Pinpoint the cell where the given text exists, returning its (x, y) midpoint coordinate. 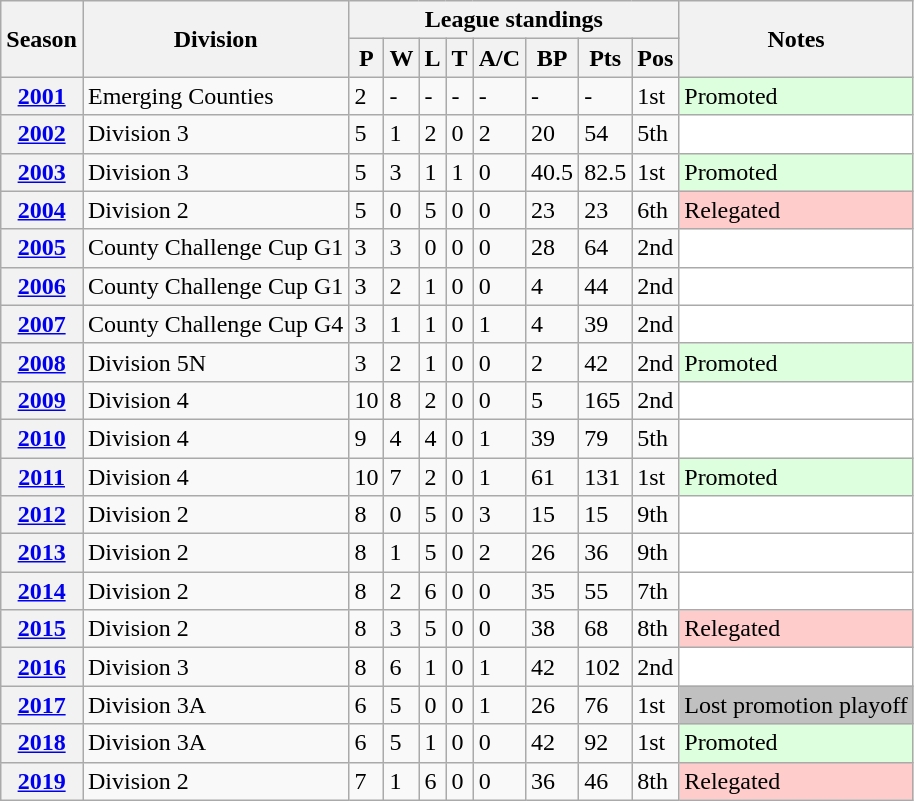
38 (552, 629)
2010 (42, 438)
6th (656, 210)
L (432, 58)
Division 5N (215, 362)
165 (606, 400)
7th (656, 591)
2016 (42, 667)
46 (606, 781)
2006 (42, 286)
P (366, 58)
2009 (42, 400)
9 (366, 438)
2017 (42, 705)
40.5 (552, 172)
Pts (606, 58)
102 (606, 667)
2003 (42, 172)
2015 (42, 629)
W (402, 58)
2018 (42, 743)
2005 (42, 248)
2007 (42, 324)
2002 (42, 134)
76 (606, 705)
68 (606, 629)
2008 (42, 362)
28 (552, 248)
Notes (796, 39)
County Challenge Cup G4 (215, 324)
82.5 (606, 172)
Pos (656, 58)
2001 (42, 96)
2013 (42, 553)
131 (606, 477)
35 (552, 591)
2019 (42, 781)
2012 (42, 515)
79 (606, 438)
2011 (42, 477)
54 (606, 134)
20 (552, 134)
T (460, 58)
League standings (514, 20)
A/C (499, 58)
Division (215, 39)
Emerging Counties (215, 96)
44 (606, 286)
Season (42, 39)
2004 (42, 210)
55 (606, 591)
92 (606, 743)
2014 (42, 591)
Lost promotion playoff (796, 705)
64 (606, 248)
61 (552, 477)
BP (552, 58)
